Identify which cell holds the provided text, then report its (X, Y) central coordinate. 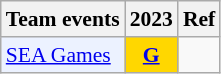
SEA Games (63, 55)
Ref (199, 19)
Team events (63, 19)
2023 (152, 19)
G (152, 55)
